Pinpoint the cell where the given text exists, returning its [X, Y] midpoint coordinate. 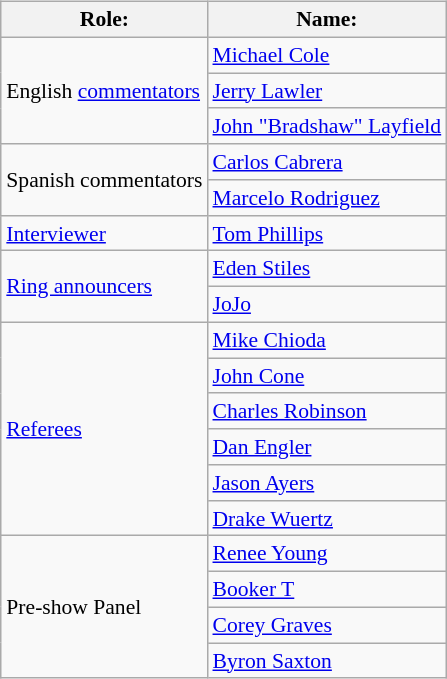
John Cone [326, 376]
English commentators [104, 90]
Corey Graves [326, 625]
Charles Robinson [326, 411]
Michael Cole [326, 55]
Interviewer [104, 233]
JoJo [326, 305]
Byron Saxton [326, 661]
Jason Ayers [326, 483]
Carlos Cabrera [326, 162]
Drake Wuertz [326, 518]
Ring announcers [104, 286]
Marcelo Rodriguez [326, 198]
Spanish commentators [104, 180]
Booker T [326, 590]
Tom Phillips [326, 233]
John "Bradshaw" Layfield [326, 126]
Name: [326, 20]
Pre-show Panel [104, 607]
Referees [104, 429]
Jerry Lawler [326, 91]
Eden Stiles [326, 269]
Role: [104, 20]
Renee Young [326, 554]
Mike Chioda [326, 340]
Dan Engler [326, 447]
